Search for the cell housing the specified text and yield its (x, y) center coordinate. 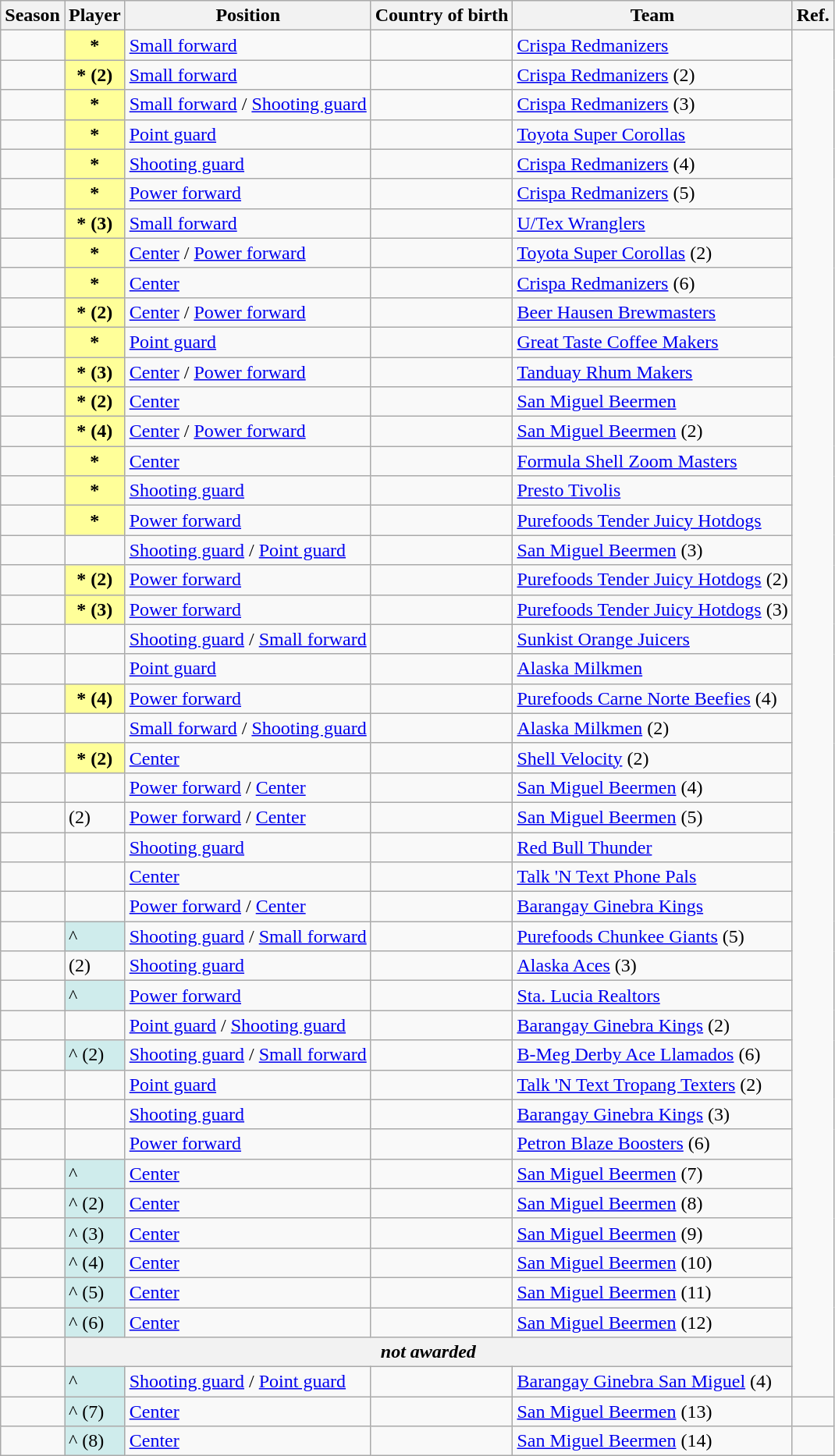
Purefoods Tender Juicy Hotdogs (2) (652, 580)
San Miguel Beermen (652, 402)
San Miguel Beermen (11) (652, 1292)
Petron Blaze Boosters (6) (652, 1144)
Sunkist Orange Juicers (652, 639)
Barangay Ginebra Kings (652, 907)
^ (6) (94, 1323)
B-Meg Derby Ace Llamados (6) (652, 1055)
San Miguel Beermen (2) (652, 431)
San Miguel Beermen (12) (652, 1323)
Toyota Super Corollas (2) (652, 253)
Purefoods Tender Juicy Hotdogs (652, 520)
Red Bull Thunder (652, 847)
Presto Tivolis (652, 491)
U/Tex Wranglers (652, 223)
Tanduay Rhum Makers (652, 372)
Crispa Redmanizers (3) (652, 105)
Ref. (813, 16)
Player (94, 16)
San Miguel Beermen (7) (652, 1174)
Purefoods Tender Juicy Hotdogs (3) (652, 609)
Purefoods Chunkee Giants (5) (652, 936)
Crispa Redmanizers (4) (652, 164)
San Miguel Beermen (14) (652, 1441)
Alaska Milkmen (652, 669)
San Miguel Beermen (10) (652, 1262)
Crispa Redmanizers (6) (652, 282)
^ (8) (94, 1441)
Crispa Redmanizers (652, 45)
San Miguel Beermen (13) (652, 1412)
Sta. Lucia Realtors (652, 996)
Barangay Ginebra Kings (2) (652, 1025)
Beer Hausen Brewmasters (652, 312)
Great Taste Coffee Makers (652, 342)
Alaska Milkmen (2) (652, 728)
^ (5) (94, 1292)
Talk 'N Text Phone Pals (652, 877)
San Miguel Beermen (9) (652, 1233)
^ (7) (94, 1412)
Shell Velocity (2) (652, 758)
Talk 'N Text Tropang Texters (2) (652, 1085)
^ (3) (94, 1233)
Crispa Redmanizers (2) (652, 75)
Toyota Super Corollas (652, 134)
Country of birth (442, 16)
Team (652, 16)
Point guard / Shooting guard (248, 1025)
Position (248, 16)
Alaska Aces (3) (652, 966)
Barangay Ginebra San Miguel (4) (652, 1382)
^ (4) (94, 1262)
Purefoods Carne Norte Beefies (4) (652, 698)
Formula Shell Zoom Masters (652, 461)
San Miguel Beermen (3) (652, 550)
Barangay Ginebra Kings (3) (652, 1114)
San Miguel Beermen (4) (652, 787)
Crispa Redmanizers (5) (652, 194)
not awarded (428, 1352)
San Miguel Beermen (8) (652, 1203)
Season (33, 16)
San Miguel Beermen (5) (652, 817)
